Extract the [x, y] coordinate from the center of the cell holding the provided text.  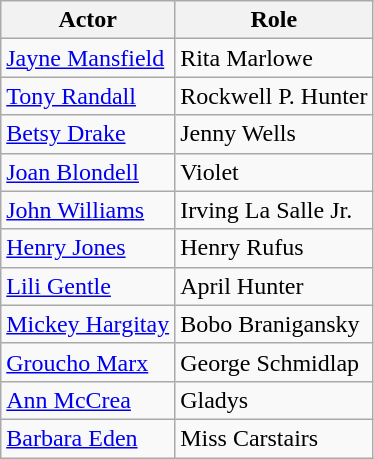
John Williams [88, 210]
Barbara Eden [88, 438]
Rockwell P. Hunter [274, 96]
Groucho Marx [88, 362]
Gladys [274, 400]
Bobo Branigansky [274, 324]
Ann McCrea [88, 400]
Mickey Hargitay [88, 324]
April Hunter [274, 286]
Jayne Mansfield [88, 58]
Miss Carstairs [274, 438]
Lili Gentle [88, 286]
Henry Jones [88, 248]
Betsy Drake [88, 134]
Actor [88, 20]
Joan Blondell [88, 172]
George Schmidlap [274, 362]
Jenny Wells [274, 134]
Rita Marlowe [274, 58]
Role [274, 20]
Tony Randall [88, 96]
Irving La Salle Jr. [274, 210]
Henry Rufus [274, 248]
Violet [274, 172]
